Scan for the cell matching the given text and deliver its (X, Y) coordinate at center. 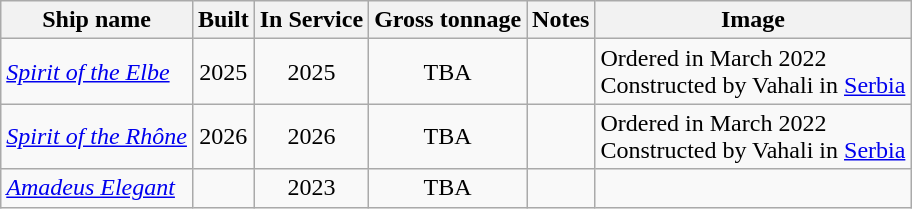
Ship name (97, 20)
Built (223, 20)
Spirit of the Elbe (97, 72)
In Service (311, 20)
Amadeus Elegant (97, 188)
Notes (561, 20)
2023 (311, 188)
Spirit of the Rhône (97, 136)
Image (753, 20)
Gross tonnage (448, 20)
